Provide the [x, y] coordinate of the cell's center where the given text is located.  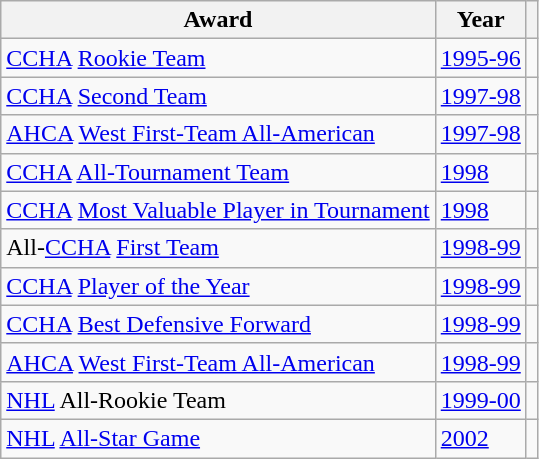
Award [218, 20]
CCHA Most Valuable Player in Tournament [218, 210]
CCHA Player of the Year [218, 286]
All-CCHA First Team [218, 248]
1995-96 [480, 58]
1999-00 [480, 400]
2002 [480, 438]
CCHA Rookie Team [218, 58]
NHL All-Rookie Team [218, 400]
Year [480, 20]
CCHA Second Team [218, 96]
CCHA All-Tournament Team [218, 172]
NHL All-Star Game [218, 438]
CCHA Best Defensive Forward [218, 324]
